Locate the cell with the specified text and output its [x, y] center coordinate. 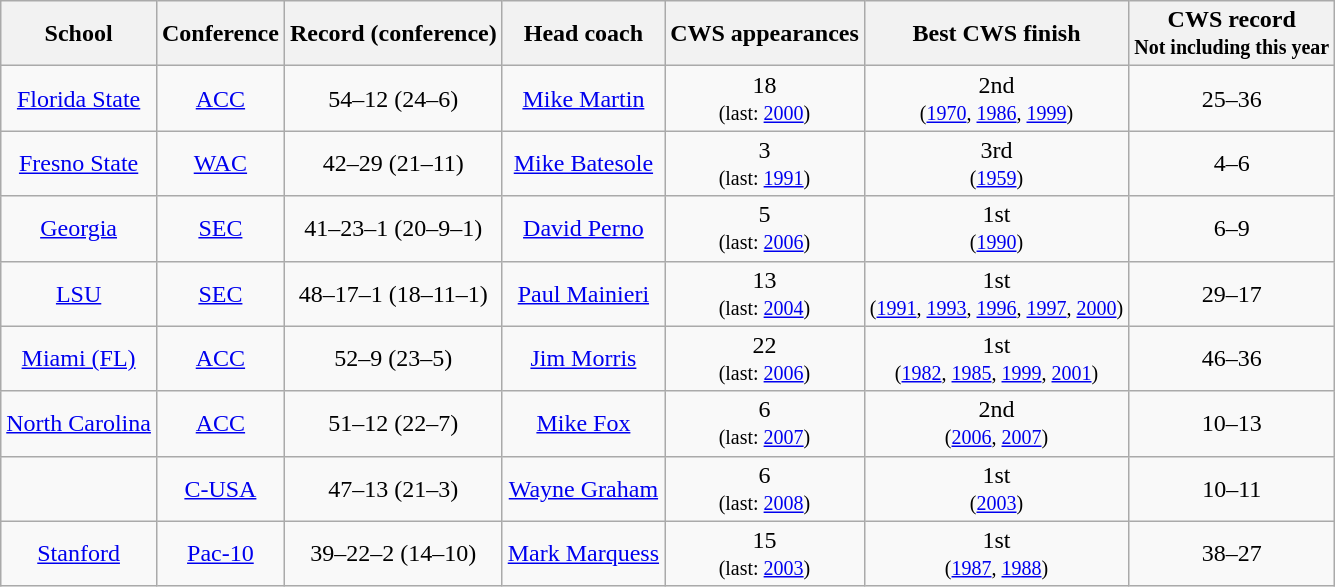
CWS appearances [765, 34]
Record (conference) [393, 34]
Pac-10 [220, 554]
School [79, 34]
1st(1987, 1988) [996, 554]
David Perno [583, 228]
10–13 [1232, 424]
41–23–1 (20–9–1) [393, 228]
Stanford [79, 554]
3rd(1959) [996, 164]
Jim Morris [583, 358]
5(last: 2006) [765, 228]
2nd(1970, 1986, 1999) [996, 98]
6–9 [1232, 228]
29–17 [1232, 294]
46–36 [1232, 358]
15(last: 2003) [765, 554]
18(last: 2000) [765, 98]
13(last: 2004) [765, 294]
LSU [79, 294]
Fresno State [79, 164]
10–11 [1232, 488]
3(last: 1991) [765, 164]
Wayne Graham [583, 488]
1st(2003) [996, 488]
25–36 [1232, 98]
47–13 (21–3) [393, 488]
Miami (FL) [79, 358]
48–17–1 (18–11–1) [393, 294]
1st(1982, 1985, 1999, 2001) [996, 358]
6(last: 2007) [765, 424]
1st(1991, 1993, 1996, 1997, 2000) [996, 294]
Head coach [583, 34]
6(last: 2008) [765, 488]
Mark Marquess [583, 554]
1st(1990) [996, 228]
2nd(2006, 2007) [996, 424]
C-USA [220, 488]
WAC [220, 164]
North Carolina [79, 424]
54–12 (24–6) [393, 98]
Florida State [79, 98]
Mike Martin [583, 98]
51–12 (22–7) [393, 424]
Paul Mainieri [583, 294]
39–22–2 (14–10) [393, 554]
38–27 [1232, 554]
CWS recordNot including this year [1232, 34]
Best CWS finish [996, 34]
Conference [220, 34]
Georgia [79, 228]
Mike Batesole [583, 164]
Mike Fox [583, 424]
4–6 [1232, 164]
42–29 (21–11) [393, 164]
22(last: 2006) [765, 358]
52–9 (23–5) [393, 358]
